Scan for the cell matching the given text and deliver its (X, Y) coordinate at center. 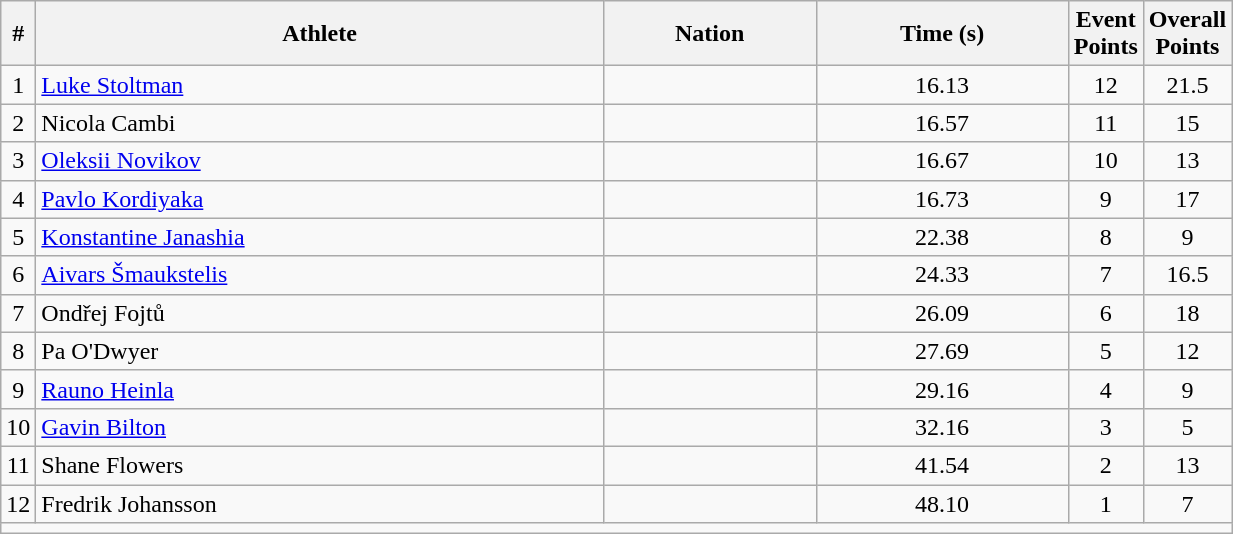
Oleksii Novikov (320, 161)
18 (1187, 313)
16.73 (942, 199)
17 (1187, 199)
24.33 (942, 275)
Ondřej Fojtů (320, 313)
Event Points (1106, 34)
16.5 (1187, 275)
Gavin Bilton (320, 427)
16.67 (942, 161)
Pa O'Dwyer (320, 351)
Rauno Heinla (320, 389)
29.16 (942, 389)
Nicola Cambi (320, 123)
Aivars Šmaukstelis (320, 275)
Time (s) (942, 34)
Luke Stoltman (320, 85)
Nation (710, 34)
21.5 (1187, 85)
41.54 (942, 465)
26.09 (942, 313)
48.10 (942, 503)
27.69 (942, 351)
16.13 (942, 85)
15 (1187, 123)
Shane Flowers (320, 465)
Overall Points (1187, 34)
Pavlo Kordiyaka (320, 199)
# (18, 34)
Konstantine Janashia (320, 237)
32.16 (942, 427)
Fredrik Johansson (320, 503)
Athlete (320, 34)
16.57 (942, 123)
22.38 (942, 237)
